Output the (x, y) coordinate of the center of the cell containing the given text.  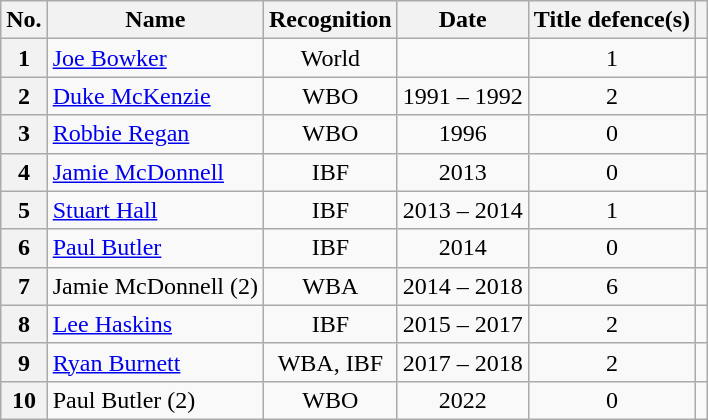
Robbie Regan (155, 134)
2017 – 2018 (462, 362)
World (331, 58)
5 (24, 210)
3 (24, 134)
9 (24, 362)
Name (155, 20)
1996 (462, 134)
8 (24, 324)
2013 – 2014 (462, 210)
4 (24, 172)
Ryan Burnett (155, 362)
Joe Bowker (155, 58)
Recognition (331, 20)
10 (24, 400)
7 (24, 286)
2014 (462, 248)
WBA (331, 286)
No. (24, 20)
Jamie McDonnell (155, 172)
2014 – 2018 (462, 286)
WBA, IBF (331, 362)
2022 (462, 400)
Date (462, 20)
Title defence(s) (612, 20)
Lee Haskins (155, 324)
Duke McKenzie (155, 96)
2015 – 2017 (462, 324)
Paul Butler (2) (155, 400)
2013 (462, 172)
Stuart Hall (155, 210)
Paul Butler (155, 248)
Jamie McDonnell (2) (155, 286)
1991 – 1992 (462, 96)
